For the text-containing cell, return its midpoint in [x, y] coordinate format. 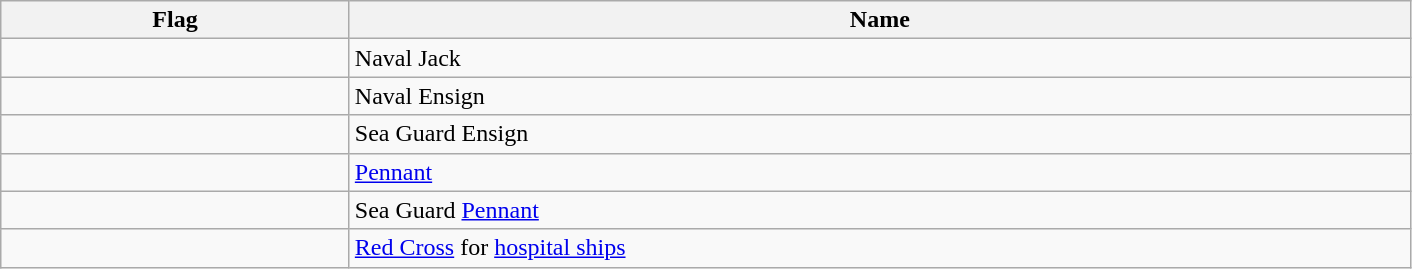
Naval Ensign [880, 96]
Flag [176, 20]
Red Cross for hospital ships [880, 248]
Sea Guard Ensign [880, 134]
Name [880, 20]
Pennant [880, 172]
Naval Jack [880, 58]
Sea Guard Pennant [880, 210]
